Detect which cell encompasses the target text, then output its [X, Y] center coordinate. 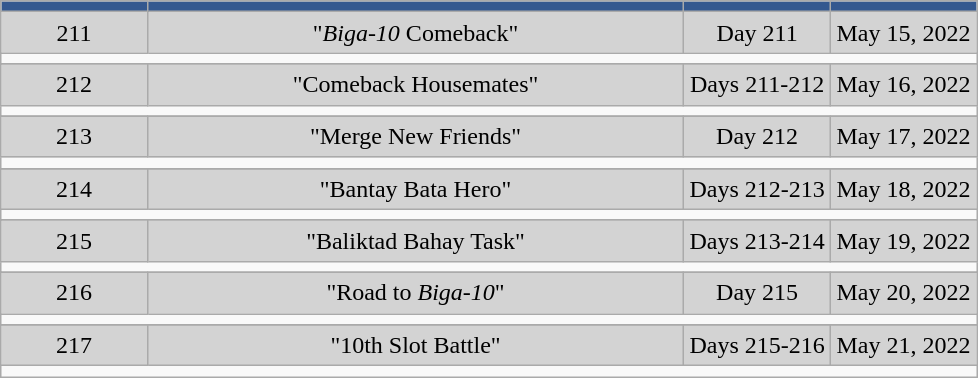
"Merge New Friends" [416, 136]
Day 211 [757, 32]
May 15, 2022 [903, 32]
"Baliktad Bahay Task" [416, 240]
May 20, 2022 [903, 292]
216 [74, 292]
"Comeback Housemates" [416, 84]
Day 212 [757, 136]
215 [74, 240]
212 [74, 84]
217 [74, 346]
Days 211-212 [757, 84]
Days 212-213 [757, 188]
Days 213-214 [757, 240]
Days 215-216 [757, 346]
May 18, 2022 [903, 188]
"Bantay Bata Hero" [416, 188]
"Road to Biga-10" [416, 292]
213 [74, 136]
Day 215 [757, 292]
May 21, 2022 [903, 346]
May 19, 2022 [903, 240]
"10th Slot Battle" [416, 346]
211 [74, 32]
214 [74, 188]
"Biga-10 Comeback" [416, 32]
May 16, 2022 [903, 84]
May 17, 2022 [903, 136]
